For the text-containing cell, return its midpoint in [X, Y] coordinate format. 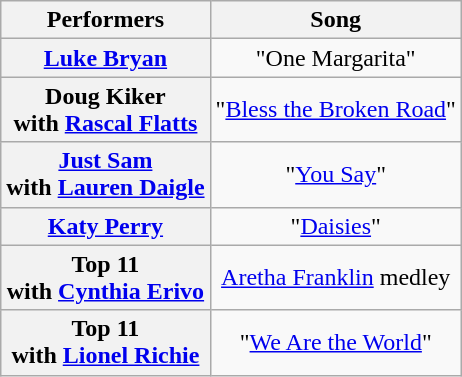
Top 11with Cynthia Erivo [106, 278]
Just Samwith Lauren Daigle [106, 174]
"You Say" [336, 174]
"Bless the Broken Road" [336, 110]
Top 11with Lionel Richie [106, 342]
"One Margarita" [336, 58]
Katy Perry [106, 226]
"Daisies" [336, 226]
Performers [106, 20]
Song [336, 20]
"We Are the World" [336, 342]
Luke Bryan [106, 58]
Doug Kikerwith Rascal Flatts [106, 110]
Aretha Franklin medley [336, 278]
